Detect which cell encompasses the target text, then output its (x, y) center coordinate. 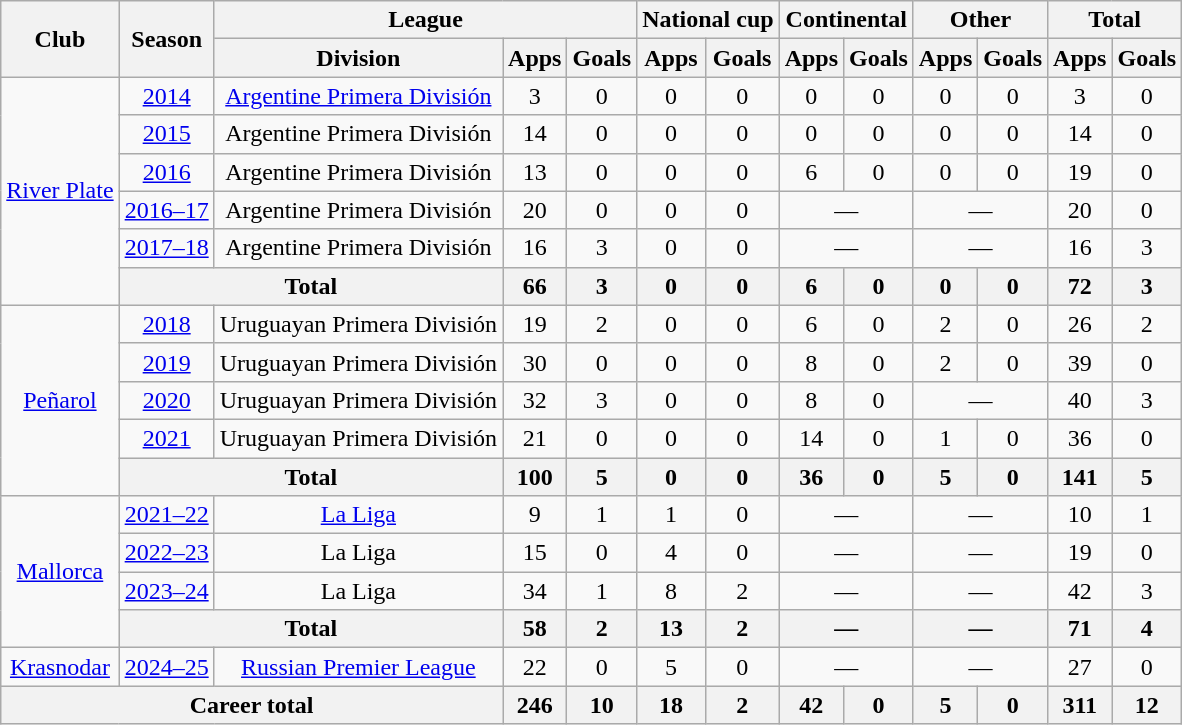
34 (535, 591)
2016–17 (166, 210)
26 (1080, 324)
Peñarol (60, 400)
Russian Premier League (358, 667)
Division (358, 58)
311 (1080, 705)
River Plate (60, 191)
12 (1147, 705)
18 (671, 705)
246 (535, 705)
2017–18 (166, 248)
39 (1080, 362)
30 (535, 362)
66 (535, 286)
141 (1080, 477)
Club (60, 39)
2015 (166, 134)
21 (535, 438)
9 (535, 515)
2022–23 (166, 553)
27 (1080, 667)
2019 (166, 362)
Continental (846, 20)
72 (1080, 286)
Krasnodar (60, 667)
2021–22 (166, 515)
2024–25 (166, 667)
2014 (166, 96)
71 (1080, 629)
58 (535, 629)
Season (166, 39)
Other (980, 20)
Mallorca (60, 572)
100 (535, 477)
League (426, 20)
2020 (166, 400)
15 (535, 553)
Career total (252, 705)
22 (535, 667)
2018 (166, 324)
40 (1080, 400)
National cup (708, 20)
2023–24 (166, 591)
32 (535, 400)
2021 (166, 438)
2016 (166, 172)
